Return the (x, y) coordinate for the center point of the cell that contains the specified text.  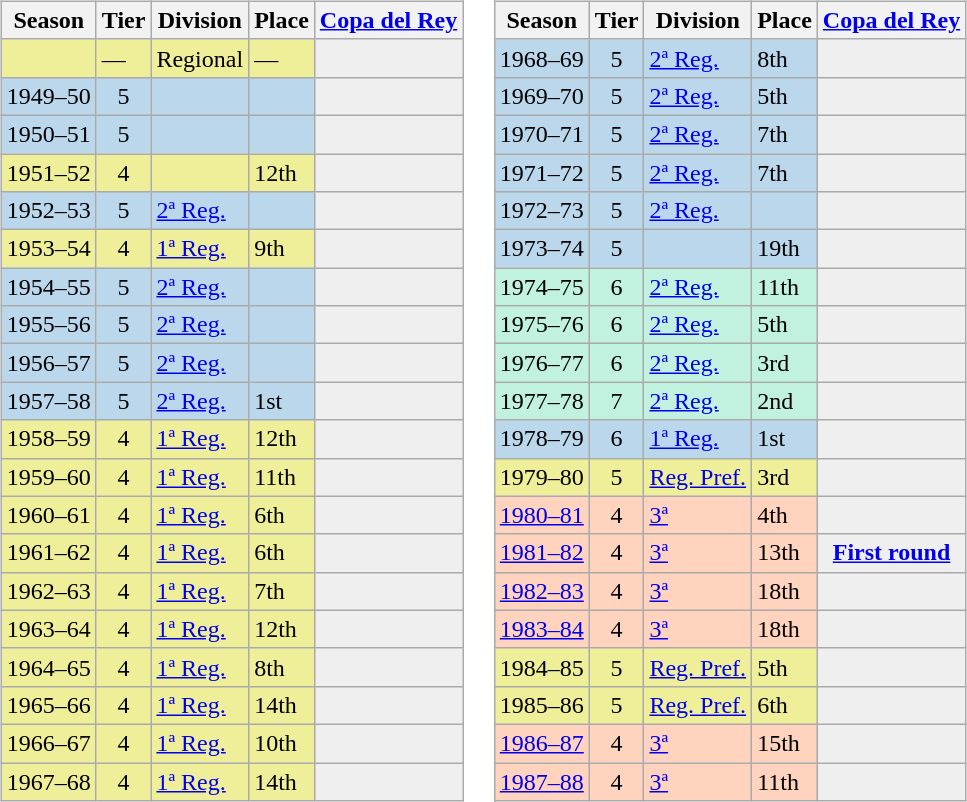
1953–54 (48, 249)
1980–81 (542, 515)
1952–53 (48, 211)
1987–88 (542, 781)
1955–56 (48, 325)
13th (785, 553)
1973–74 (542, 249)
1982–83 (542, 591)
1985–86 (542, 705)
1974–75 (542, 287)
1968–69 (542, 58)
1958–59 (48, 439)
1969–70 (542, 96)
1966–67 (48, 743)
1979–80 (542, 477)
1976–77 (542, 363)
1970–71 (542, 134)
1975–76 (542, 325)
1983–84 (542, 629)
1951–52 (48, 173)
1977–78 (542, 401)
1956–57 (48, 363)
19th (785, 249)
1986–87 (542, 743)
1978–79 (542, 439)
1949–50 (48, 96)
1950–51 (48, 134)
1972–73 (542, 211)
1963–64 (48, 629)
10th (282, 743)
4th (785, 515)
1961–62 (48, 553)
15th (785, 743)
9th (282, 249)
1962–63 (48, 591)
2nd (785, 401)
1957–58 (48, 401)
1954–55 (48, 287)
7 (616, 401)
1984–85 (542, 667)
First round (891, 553)
1967–68 (48, 781)
Regional (200, 58)
1965–66 (48, 705)
1971–72 (542, 173)
1959–60 (48, 477)
1964–65 (48, 667)
1981–82 (542, 553)
1960–61 (48, 515)
